Capture the cell that displays the provided text and extract its [x, y] central coordinate. 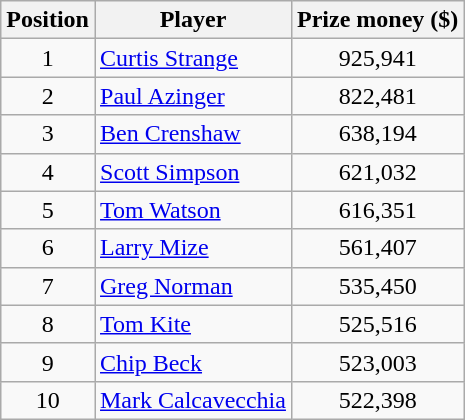
3 [48, 134]
638,194 [377, 134]
Tom Watson [192, 210]
2 [48, 96]
Curtis Strange [192, 58]
561,407 [377, 248]
8 [48, 324]
4 [48, 172]
Chip Beck [192, 362]
Position [48, 20]
822,481 [377, 96]
9 [48, 362]
7 [48, 286]
10 [48, 400]
Prize money ($) [377, 20]
Tom Kite [192, 324]
525,516 [377, 324]
6 [48, 248]
616,351 [377, 210]
522,398 [377, 400]
535,450 [377, 286]
Larry Mize [192, 248]
Greg Norman [192, 286]
5 [48, 210]
1 [48, 58]
Player [192, 20]
Ben Crenshaw [192, 134]
Scott Simpson [192, 172]
Paul Azinger [192, 96]
925,941 [377, 58]
523,003 [377, 362]
Mark Calcavecchia [192, 400]
621,032 [377, 172]
